Provide the [x, y] coordinate of the cell's center where the given text is located.  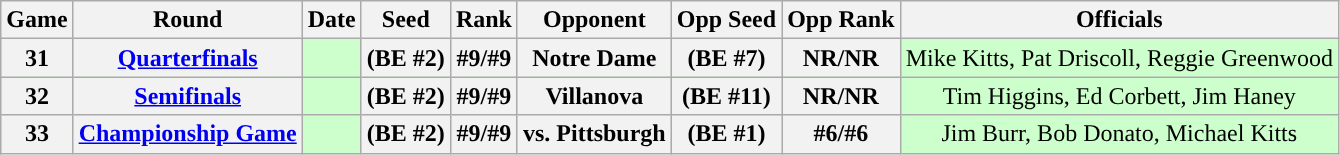
Tim Higgins, Ed Corbett, Jim Haney [1119, 96]
Championship Game [188, 134]
Mike Kitts, Pat Driscoll, Reggie Greenwood [1119, 58]
Opp Rank [841, 20]
Seed [406, 20]
Date [332, 20]
Semifinals [188, 96]
Opponent [594, 20]
Quarterfinals [188, 58]
33 [37, 134]
Game [37, 20]
Rank [484, 20]
32 [37, 96]
(BE #7) [726, 58]
Officials [1119, 20]
Round [188, 20]
Opp Seed [726, 20]
31 [37, 58]
Notre Dame [594, 58]
Jim Burr, Bob Donato, Michael Kitts [1119, 134]
(BE #11) [726, 96]
#6/#6 [841, 134]
vs. Pittsburgh [594, 134]
Villanova [594, 96]
(BE #1) [726, 134]
